Detect which cell encompasses the target text, then output its (X, Y) center coordinate. 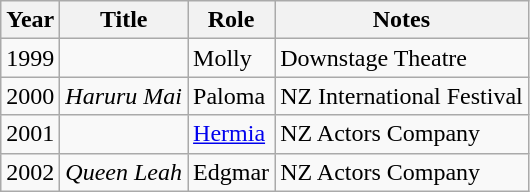
Queen Leah (124, 172)
Hermia (232, 134)
Notes (402, 20)
2000 (30, 96)
Molly (232, 58)
NZ International Festival (402, 96)
Downstage Theatre (402, 58)
Year (30, 20)
Role (232, 20)
2001 (30, 134)
1999 (30, 58)
Title (124, 20)
Edgmar (232, 172)
2002 (30, 172)
Haruru Mai (124, 96)
Paloma (232, 96)
